Return the [X, Y] coordinate for the center point of the cell that contains the specified text.  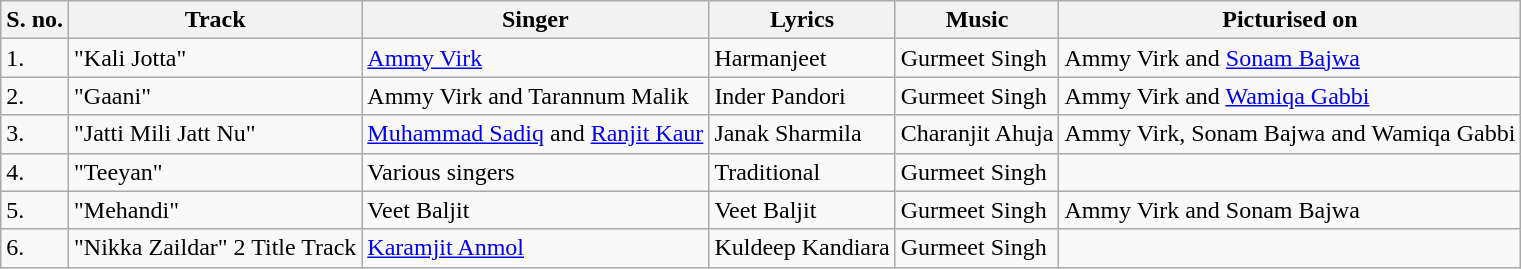
Inder Pandori [802, 96]
"Teeyan" [216, 172]
"Nikka Zaildar" 2 Title Track [216, 248]
Janak Sharmila [802, 134]
4. [35, 172]
"Jatti Mili Jatt Nu" [216, 134]
Traditional [802, 172]
Ammy Virk and Wamiqa Gabbi [1290, 96]
Music [977, 20]
Karamjit Anmol [536, 248]
Kuldeep Kandiara [802, 248]
Ammy Virk [536, 58]
Singer [536, 20]
Various singers [536, 172]
5. [35, 210]
"Gaani" [216, 96]
2. [35, 96]
1. [35, 58]
Picturised on [1290, 20]
Charanjit Ahuja [977, 134]
6. [35, 248]
Lyrics [802, 20]
Muhammad Sadiq and Ranjit Kaur [536, 134]
S. no. [35, 20]
Ammy Virk and Tarannum Malik [536, 96]
Track [216, 20]
"Kali Jotta" [216, 58]
"Mehandi" [216, 210]
3. [35, 134]
Ammy Virk, Sonam Bajwa and Wamiqa Gabbi [1290, 134]
Harmanjeet [802, 58]
